Detect which cell encompasses the target text, then output its (X, Y) center coordinate. 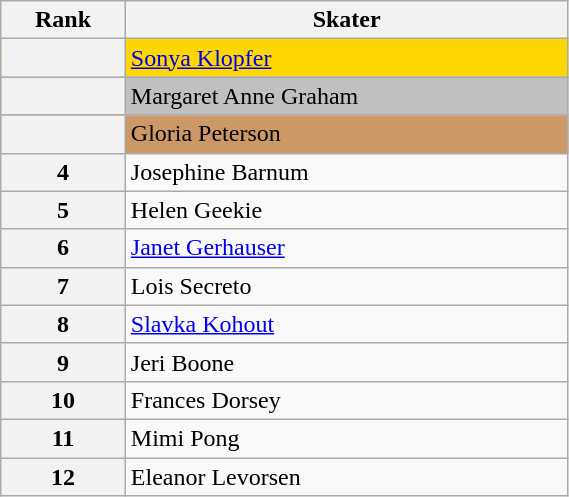
Helen Geekie (346, 210)
Slavka Kohout (346, 324)
Lois Secreto (346, 286)
Skater (346, 20)
4 (64, 172)
7 (64, 286)
Janet Gerhauser (346, 248)
Jeri Boone (346, 362)
5 (64, 210)
11 (64, 438)
6 (64, 248)
10 (64, 400)
Margaret Anne Graham (346, 96)
Gloria Peterson (346, 134)
Rank (64, 20)
Josephine Barnum (346, 172)
Mimi Pong (346, 438)
Eleanor Levorsen (346, 477)
12 (64, 477)
8 (64, 324)
Frances Dorsey (346, 400)
Sonya Klopfer (346, 58)
9 (64, 362)
